Provide the (x, y) coordinate of the cell's center where the given text is located.  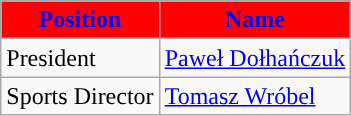
Paweł Dołhańczuk (255, 58)
Tomasz Wróbel (255, 96)
President (80, 58)
Name (255, 20)
Position (80, 20)
Sports Director (80, 96)
